Return [x, y] of the center of cell containing provided text 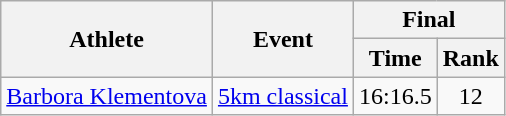
Barbora Klementova [107, 96]
Athlete [107, 39]
Rank [470, 58]
Time [395, 58]
Final [428, 20]
12 [470, 96]
5km classical [282, 96]
16:16.5 [395, 96]
Event [282, 39]
